Provide the [X, Y] coordinate of the cell's center where the given text is located.  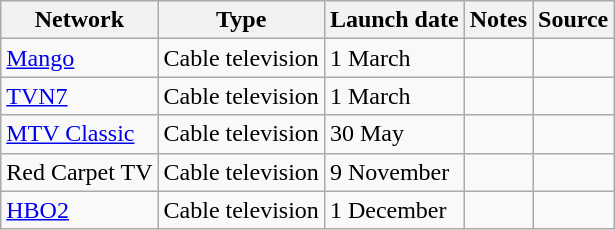
Type [241, 20]
Source [574, 20]
Red Carpet TV [80, 172]
9 November [394, 172]
HBO2 [80, 210]
Mango [80, 58]
Network [80, 20]
Notes [498, 20]
MTV Classic [80, 134]
1 December [394, 210]
TVN7 [80, 96]
30 May [394, 134]
Launch date [394, 20]
